Scan for the cell matching the given text and deliver its [X, Y] coordinate at center. 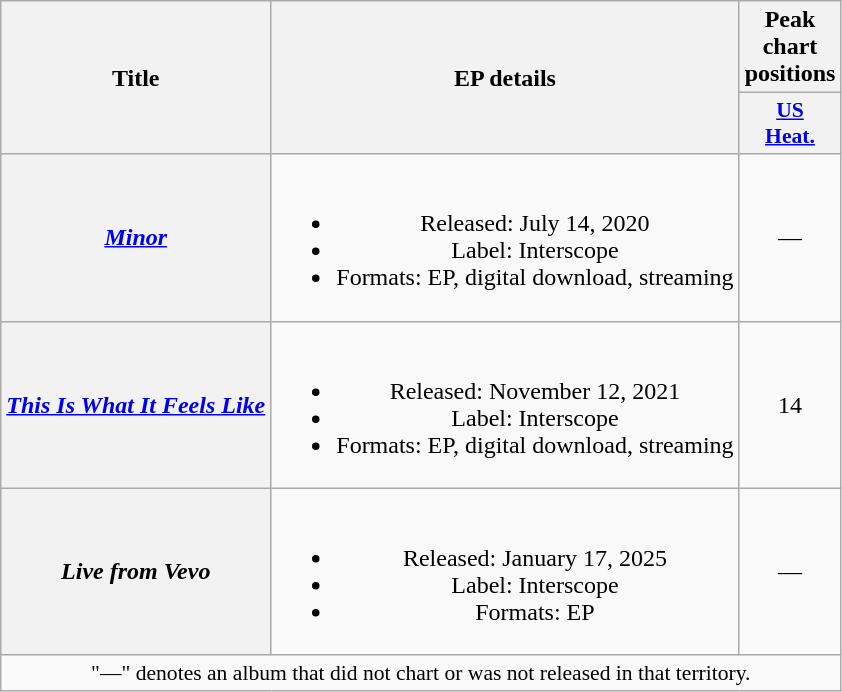
"—" denotes an album that did not chart or was not released in that territory. [421, 673]
This Is What It Feels Like [136, 404]
Peak chart positions [790, 47]
USHeat. [790, 124]
Released: January 17, 2025Label: InterscopeFormats: EP [505, 572]
Title [136, 78]
14 [790, 404]
Live from Vevo [136, 572]
Released: July 14, 2020Label: InterscopeFormats: EP, digital download, streaming [505, 238]
EP details [505, 78]
Released: November 12, 2021Label: InterscopeFormats: EP, digital download, streaming [505, 404]
Minor [136, 238]
